Find where the given text appears and provide that cell's center as [x, y] coordinate. 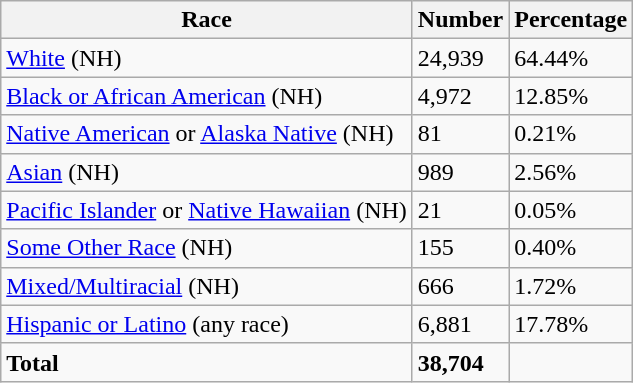
0.05% [571, 210]
64.44% [571, 58]
155 [460, 248]
Percentage [571, 20]
6,881 [460, 324]
2.56% [571, 172]
21 [460, 210]
0.21% [571, 134]
Asian (NH) [207, 172]
Total [207, 362]
Black or African American (NH) [207, 96]
Some Other Race (NH) [207, 248]
Hispanic or Latino (any race) [207, 324]
666 [460, 286]
12.85% [571, 96]
White (NH) [207, 58]
81 [460, 134]
989 [460, 172]
Mixed/Multiracial (NH) [207, 286]
24,939 [460, 58]
Race [207, 20]
Pacific Islander or Native Hawaiian (NH) [207, 210]
0.40% [571, 248]
Native American or Alaska Native (NH) [207, 134]
Number [460, 20]
17.78% [571, 324]
1.72% [571, 286]
4,972 [460, 96]
38,704 [460, 362]
